Output the (x, y) coordinate of the center of the cell containing the given text.  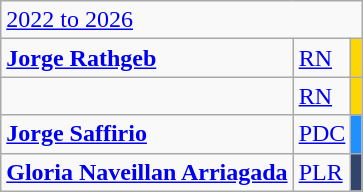
PDC (322, 134)
2022 to 2026 (182, 20)
PLR (322, 172)
Gloria Naveillan Arriagada (147, 172)
Jorge Rathgeb (147, 58)
Jorge Saffirio (147, 134)
